Detect which cell encompasses the target text, then output its [x, y] center coordinate. 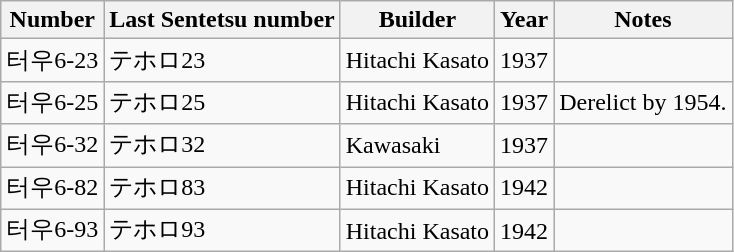
Year [524, 20]
터우6-25 [52, 102]
터우6-23 [52, 60]
Number [52, 20]
터우6-82 [52, 188]
Builder [417, 20]
Derelict by 1954. [643, 102]
Notes [643, 20]
テホロ93 [222, 230]
テホロ23 [222, 60]
터우6-93 [52, 230]
テホロ32 [222, 146]
テホロ25 [222, 102]
テホロ83 [222, 188]
Last Sentetsu number [222, 20]
Kawasaki [417, 146]
터우6-32 [52, 146]
